Return (X, Y) of the center of cell containing provided text 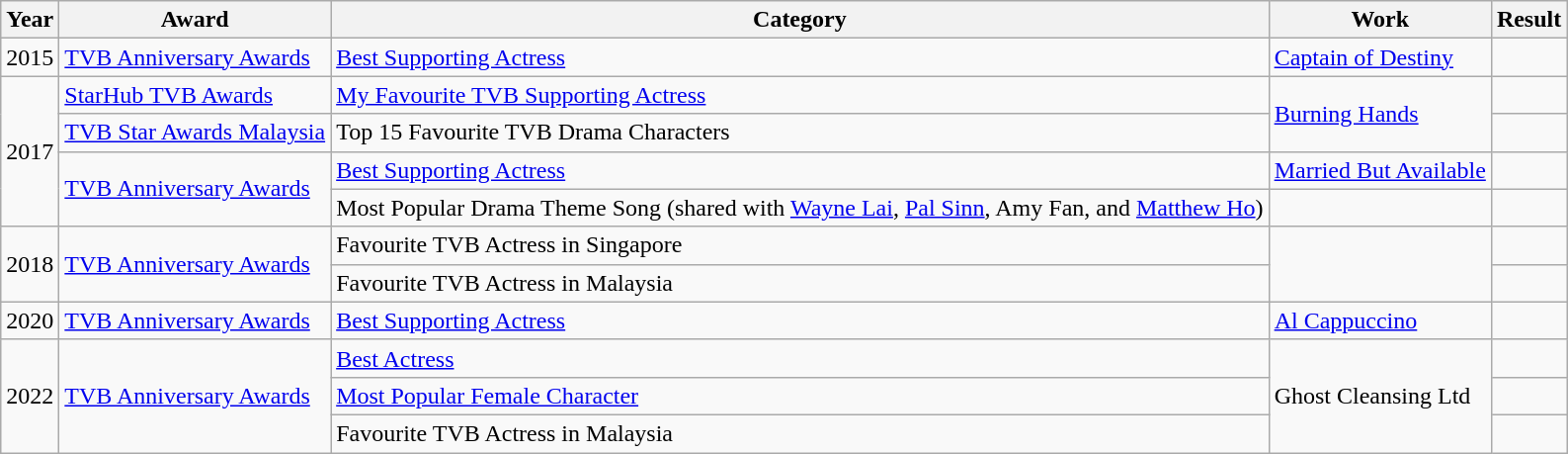
Ghost Cleansing Ltd (1379, 396)
Most Popular Female Character (800, 396)
Al Cappuccino (1379, 320)
Category (800, 20)
Married But Available (1379, 170)
2022 (30, 396)
Result (1528, 20)
2018 (30, 264)
StarHub TVB Awards (196, 95)
Best Actress (800, 358)
My Favourite TVB Supporting Actress (800, 95)
Most Popular Drama Theme Song (shared with Wayne Lai, Pal Sinn, Amy Fan, and Matthew Ho) (800, 208)
Top 15 Favourite TVB Drama Characters (800, 133)
Award (196, 20)
Work (1379, 20)
Year (30, 20)
Favourite TVB Actress in Singapore (800, 245)
2020 (30, 320)
Burning Hands (1379, 114)
Captain of Destiny (1379, 57)
TVB Star Awards Malaysia (196, 133)
2017 (30, 151)
2015 (30, 57)
